For the text-containing cell, return its midpoint in (X, Y) coordinate format. 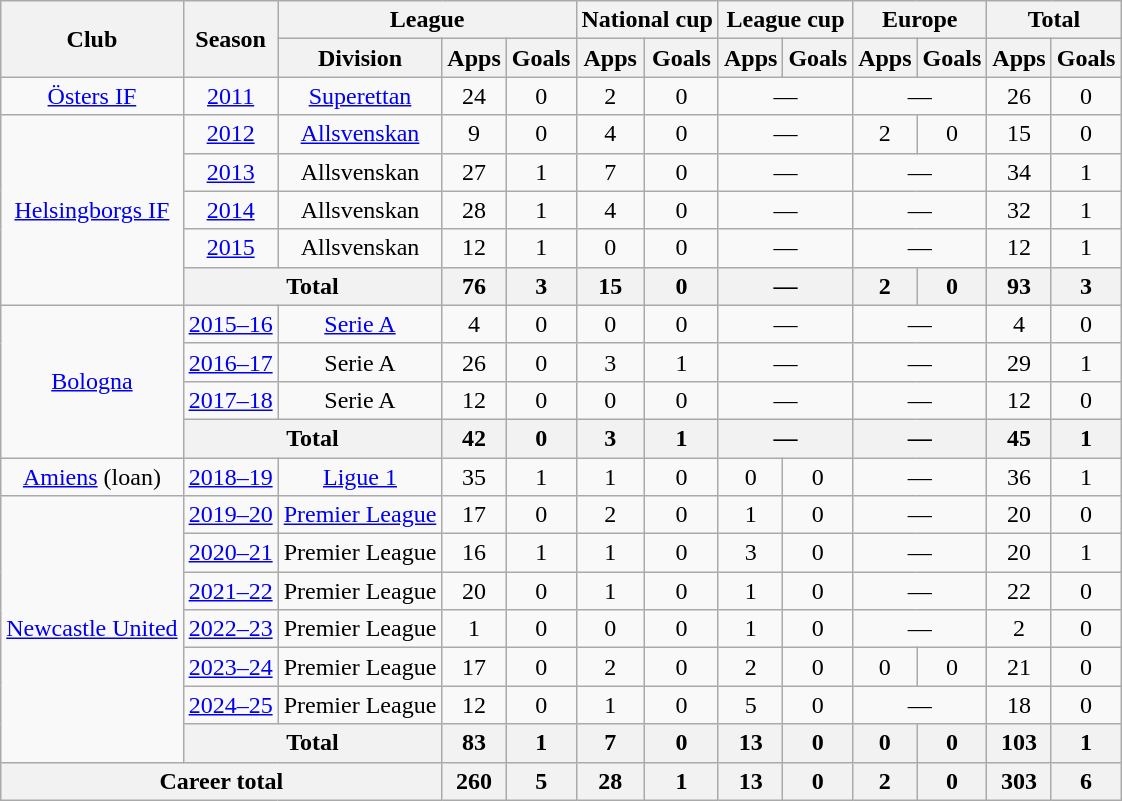
29 (1019, 362)
6 (1086, 781)
Helsingborgs IF (92, 210)
2016–17 (230, 362)
Bologna (92, 381)
22 (1019, 591)
35 (474, 477)
2022–23 (230, 629)
Season (230, 39)
303 (1019, 781)
National cup (647, 20)
2017–18 (230, 400)
2021–22 (230, 591)
League cup (785, 20)
34 (1019, 172)
76 (474, 286)
2024–25 (230, 705)
Division (360, 58)
2019–20 (230, 515)
2020–21 (230, 553)
27 (474, 172)
Östers IF (92, 96)
2011 (230, 96)
260 (474, 781)
Amiens (loan) (92, 477)
Ligue 1 (360, 477)
42 (474, 438)
45 (1019, 438)
2023–24 (230, 667)
83 (474, 743)
Newcastle United (92, 629)
2014 (230, 210)
2015 (230, 248)
2015–16 (230, 324)
Superettan (360, 96)
Career total (222, 781)
36 (1019, 477)
24 (474, 96)
103 (1019, 743)
2018–19 (230, 477)
21 (1019, 667)
16 (474, 553)
Club (92, 39)
2013 (230, 172)
18 (1019, 705)
League (427, 20)
2012 (230, 134)
9 (474, 134)
93 (1019, 286)
Europe (920, 20)
32 (1019, 210)
